Provide the (X, Y) coordinate of the cell's center where the given text is located.  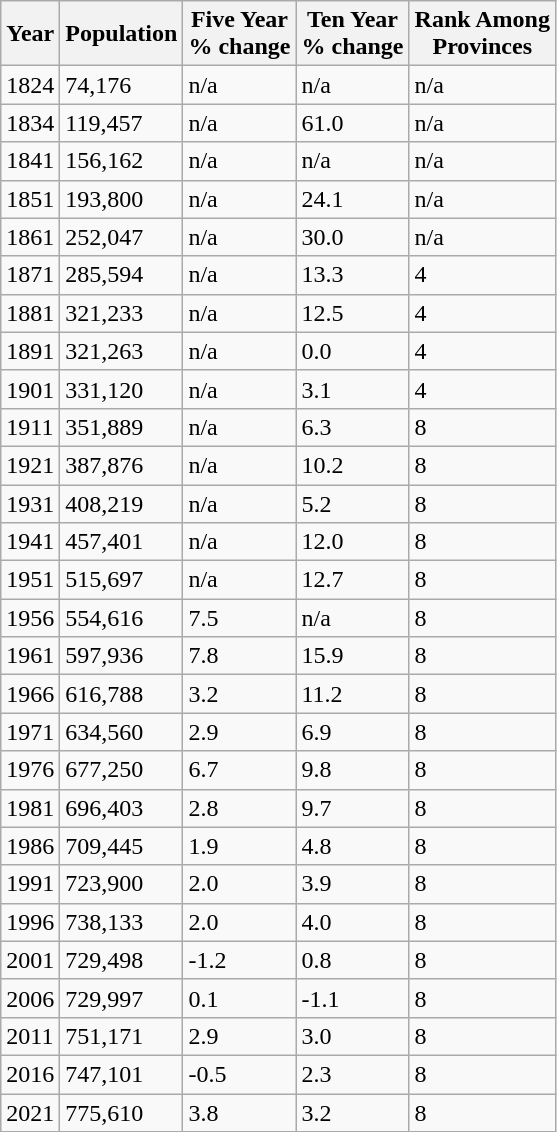
6.3 (352, 427)
747,101 (122, 1074)
729,997 (122, 998)
1841 (30, 161)
408,219 (122, 503)
723,900 (122, 884)
1981 (30, 808)
1986 (30, 846)
2.8 (240, 808)
1941 (30, 542)
709,445 (122, 846)
1881 (30, 313)
1851 (30, 199)
1956 (30, 618)
0.1 (240, 998)
1871 (30, 275)
331,120 (122, 389)
285,594 (122, 275)
3.1 (352, 389)
634,560 (122, 732)
321,263 (122, 351)
1921 (30, 465)
738,133 (122, 922)
3.0 (352, 1036)
1996 (30, 922)
515,697 (122, 580)
1911 (30, 427)
-1.1 (352, 998)
729,498 (122, 960)
2021 (30, 1113)
0.0 (352, 351)
616,788 (122, 694)
5.2 (352, 503)
9.8 (352, 770)
696,403 (122, 808)
2011 (30, 1036)
2001 (30, 960)
30.0 (352, 237)
119,457 (122, 123)
9.7 (352, 808)
7.8 (240, 656)
61.0 (352, 123)
751,171 (122, 1036)
24.1 (352, 199)
Population (122, 34)
597,936 (122, 656)
1891 (30, 351)
3.9 (352, 884)
387,876 (122, 465)
1971 (30, 732)
1824 (30, 85)
13.3 (352, 275)
74,176 (122, 85)
-1.2 (240, 960)
1.9 (240, 846)
1951 (30, 580)
351,889 (122, 427)
1931 (30, 503)
321,233 (122, 313)
11.2 (352, 694)
677,250 (122, 770)
0.8 (352, 960)
6.9 (352, 732)
Rank AmongProvinces (482, 34)
-0.5 (240, 1074)
1834 (30, 123)
1966 (30, 694)
3.8 (240, 1113)
4.8 (352, 846)
2006 (30, 998)
Year (30, 34)
457,401 (122, 542)
1961 (30, 656)
775,610 (122, 1113)
Five Year % change (240, 34)
2016 (30, 1074)
7.5 (240, 618)
1861 (30, 237)
156,162 (122, 161)
15.9 (352, 656)
12.0 (352, 542)
193,800 (122, 199)
6.7 (240, 770)
10.2 (352, 465)
12.5 (352, 313)
2.3 (352, 1074)
4.0 (352, 922)
252,047 (122, 237)
1976 (30, 770)
554,616 (122, 618)
Ten Year % change (352, 34)
1901 (30, 389)
12.7 (352, 580)
1991 (30, 884)
